Return [X, Y] of the center of cell containing provided text 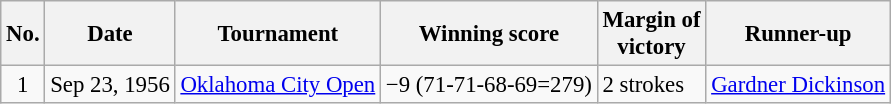
1 [23, 85]
Date [110, 34]
Oklahoma City Open [278, 85]
No. [23, 34]
Winning score [490, 34]
−9 (71-71-68-69=279) [490, 85]
Runner-up [798, 34]
Tournament [278, 34]
Sep 23, 1956 [110, 85]
2 strokes [652, 85]
Gardner Dickinson [798, 85]
Margin ofvictory [652, 34]
